Determine the (x, y) coordinate at the center of the cell enclosing the given text.  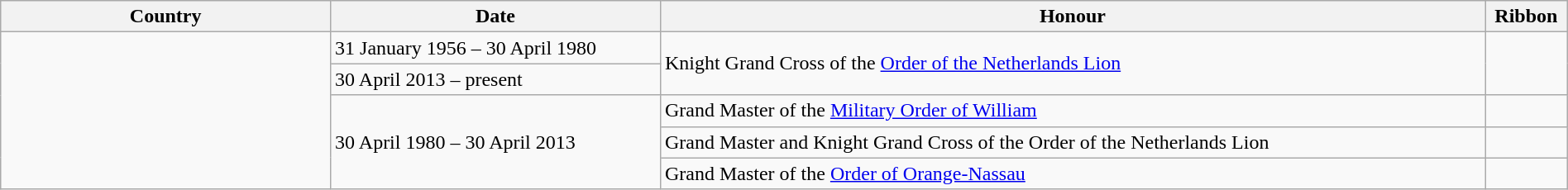
31 January 1956 – 30 April 1980 (496, 48)
Knight Grand Cross of the Order of the Netherlands Lion (1072, 64)
Country (165, 17)
30 April 2013 – present (496, 79)
Grand Master and Knight Grand Cross of the Order of the Netherlands Lion (1072, 142)
Date (496, 17)
Grand Master of the Military Order of William (1072, 111)
30 April 1980 – 30 April 2013 (496, 142)
Honour (1072, 17)
Grand Master of the Order of Orange-Nassau (1072, 173)
Ribbon (1527, 17)
